Scan for the cell matching the given text and deliver its [x, y] coordinate at center. 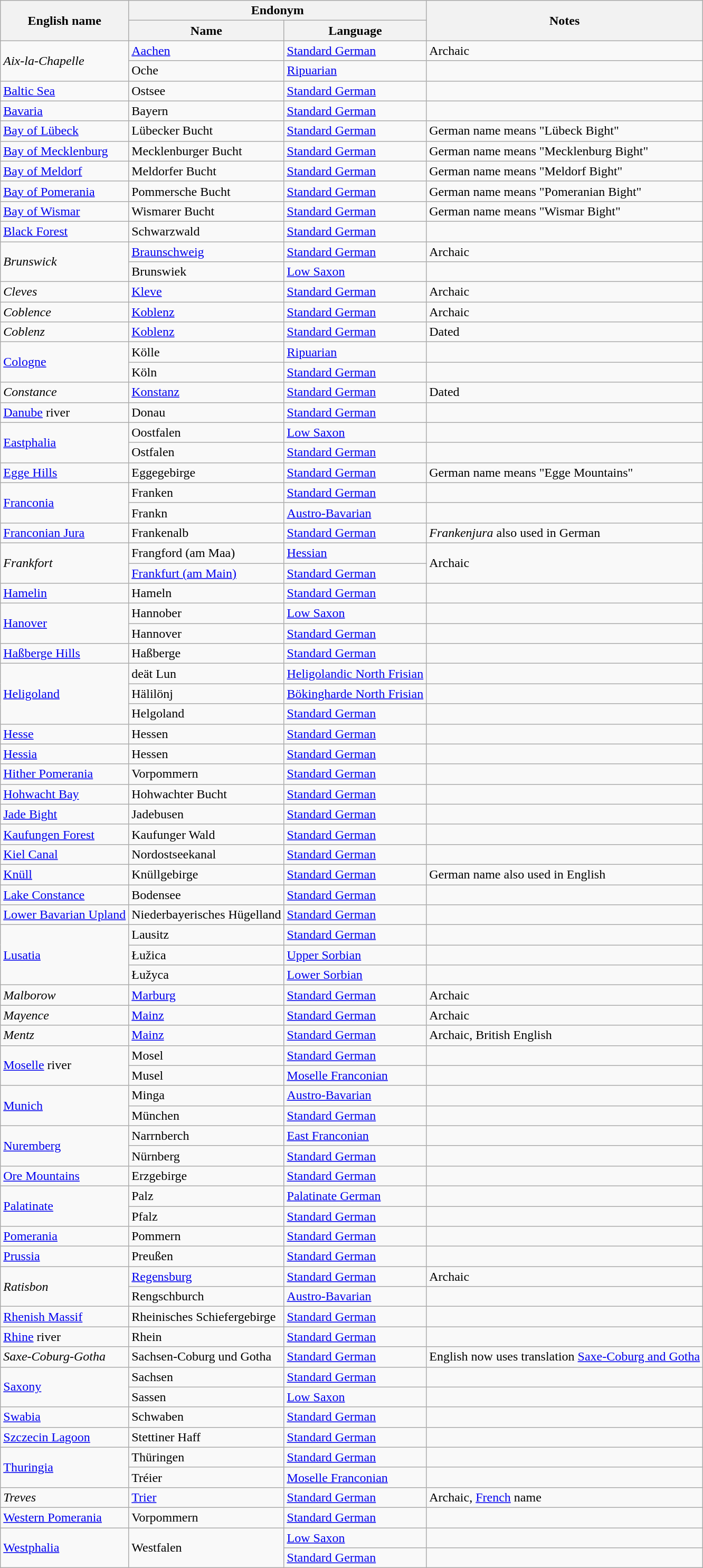
Bökingharde North Frisian [355, 694]
Hameln [206, 593]
Mecklenburger Bucht [206, 151]
Constance [64, 392]
Frankfurt (am Main) [206, 573]
Lusatia [64, 955]
Bay of Meldorf [64, 171]
Haßberge Hills [64, 654]
German name means "Wismar Bight" [565, 211]
Łužyca [206, 975]
Hälilönj [206, 694]
Mosel [206, 1055]
Black Forest [64, 231]
Pomerania [64, 1236]
Oostfalen [206, 432]
München [206, 1116]
Donau [206, 412]
Westphalia [64, 1548]
Rheinisches Schiefergebirge [206, 1317]
Regensburg [206, 1277]
Archaic, British English [565, 1035]
Lower Sorbian [355, 975]
Eastphalia [64, 442]
Lake Constance [64, 895]
Rhein [206, 1337]
Köln [206, 372]
Preußen [206, 1257]
Bodensee [206, 895]
Stettiner Haff [206, 1437]
Konstanz [206, 392]
Meldorfer Bucht [206, 171]
Nuremberg [64, 1146]
Nordostseekanal [206, 854]
Minga [206, 1095]
Archaic, French name [565, 1497]
Danube river [64, 412]
Hannover [206, 634]
Munich [64, 1106]
Name [206, 31]
Schwarzwald [206, 231]
Cologne [64, 362]
Prussia [64, 1257]
Moselle river [64, 1065]
Braunschweig [206, 252]
Palatinate German [355, 1196]
Marburg [206, 995]
Knüll [64, 874]
German name also used in English [565, 874]
Haßberge [206, 654]
English name [64, 21]
Coblence [64, 312]
Bay of Lübeck [64, 131]
Bay of Pomerania [64, 191]
Brunswiek [206, 272]
Language [355, 31]
Heligoland [64, 694]
Ostfalen [206, 452]
German name means "Meldorf Bight" [565, 171]
Eggegebirge [206, 473]
Endonym [278, 11]
Bay of Wismar [64, 211]
Kleve [206, 292]
Cleves [64, 292]
Hohwachter Bucht [206, 794]
Kiel Canal [64, 854]
Notes [565, 21]
Helgoland [206, 714]
Frankn [206, 513]
Sachsen [206, 1377]
Hesse [64, 734]
Pommern [206, 1236]
Coblenz [64, 332]
Hohwacht Bay [64, 794]
Jade Bight [64, 814]
Lausitz [206, 935]
Lower Bavarian Upland [64, 915]
Thüringen [206, 1457]
Rhine river [64, 1337]
Frangford (am Maa) [206, 553]
Wismarer Bucht [206, 211]
Mayence [64, 1015]
Western Pomerania [64, 1517]
Oche [206, 71]
Schwaben [206, 1417]
Musel [206, 1075]
Łužica [206, 955]
Hamelin [64, 593]
deät Lun [206, 674]
Hessia [64, 754]
Saxony [64, 1387]
Lübecker Bucht [206, 131]
Heligolandic North Frisian [355, 674]
Frankfort [64, 563]
Kaufungen Forest [64, 834]
Sachsen-Coburg und Gotha [206, 1357]
Erzgebirge [206, 1176]
Westfalen [206, 1548]
German name means "Mecklenburg Bight" [565, 151]
Baltic Sea [64, 91]
Brunswick [64, 262]
English now uses translation Saxe-Coburg and Gotha [565, 1357]
Bavaria [64, 111]
Hanover [64, 624]
Aix-la-Chapelle [64, 61]
Ratisbon [64, 1287]
Ore Mountains [64, 1176]
Frankenjura also used in German [565, 533]
Saxe-Coburg-Gotha [64, 1357]
Narrnberch [206, 1136]
Kaufunger Wald [206, 834]
Pfalz [206, 1216]
Palz [206, 1196]
Swabia [64, 1417]
Sassen [206, 1397]
Franconian Jura [64, 533]
Upper Sorbian [355, 955]
Thuringia [64, 1467]
Kölle [206, 352]
Palatinate [64, 1206]
Tréier [206, 1477]
Trier [206, 1497]
East Franconian [355, 1136]
Nürnberg [206, 1156]
Hannober [206, 613]
Szczecin Lagoon [64, 1437]
Egge Hills [64, 473]
Pommersche Bucht [206, 191]
Ostsee [206, 91]
German name means "Pomeranian Bight" [565, 191]
Franconia [64, 503]
Malborow [64, 995]
Hither Pomerania [64, 774]
Rengschburch [206, 1297]
Aachen [206, 51]
Bay of Mecklenburg [64, 151]
Rhenish Massif [64, 1317]
Franken [206, 493]
Frankenalb [206, 533]
Niederbayerisches Hügelland [206, 915]
Treves [64, 1497]
German name means "Egge Mountains" [565, 473]
Mentz [64, 1035]
Hessian [355, 553]
Knüllgebirge [206, 874]
German name means "Lübeck Bight" [565, 131]
Jadebusen [206, 814]
Bayern [206, 111]
